Return the (X, Y) coordinate for the center point of the cell that contains the specified text.  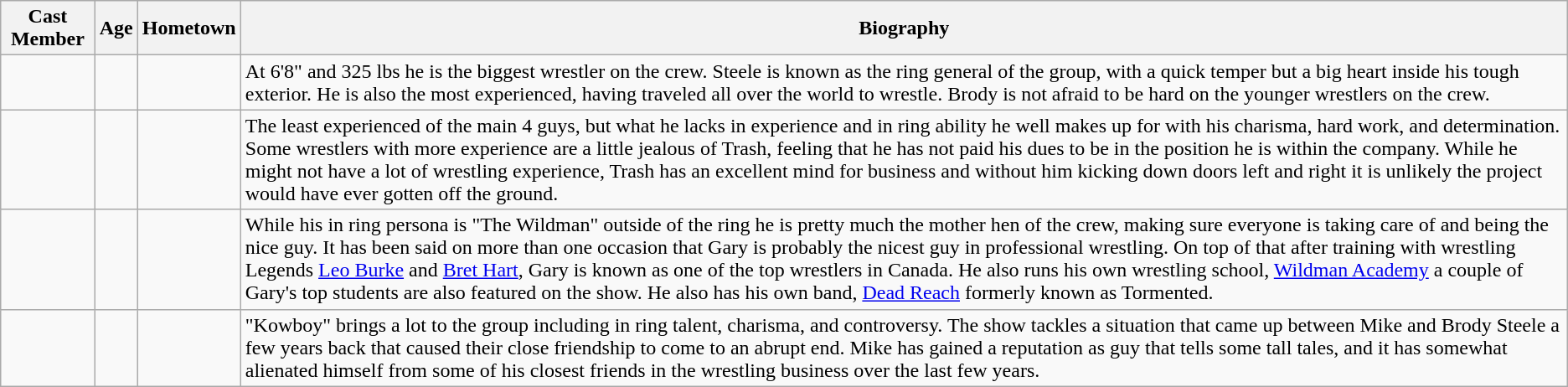
Hometown (189, 28)
Cast Member (48, 28)
Age (116, 28)
Biography (904, 28)
